Identify which cell holds the provided text, then report its [x, y] central coordinate. 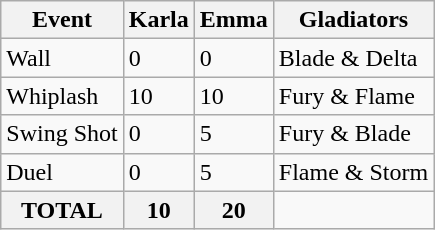
Blade & Delta [353, 58]
Wall [62, 58]
20 [234, 210]
Gladiators [353, 20]
Duel [62, 172]
TOTAL [62, 210]
Swing Shot [62, 134]
Fury & Blade [353, 134]
Flame & Storm [353, 172]
Fury & Flame [353, 96]
Whiplash [62, 96]
Event [62, 20]
Emma [234, 20]
Karla [158, 20]
